Extract the (x, y) coordinate from the center of the cell holding the provided text.  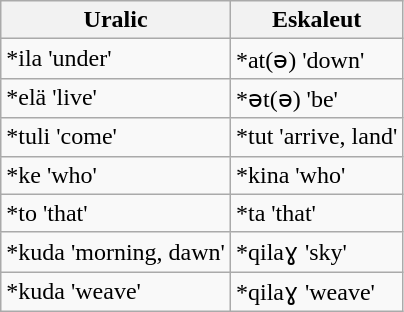
*kuda 'morning, dawn' (116, 252)
*qilaɣ 'sky' (316, 252)
Eskaleut (316, 20)
*tuli 'come' (116, 137)
*kuda 'weave' (116, 292)
*qilaɣ 'weave' (316, 292)
*ke 'who' (116, 175)
*ila 'under' (116, 59)
*kina 'who' (316, 175)
*tut 'arrive, land' (316, 137)
Uralic (116, 20)
*elä 'live' (116, 98)
*ǝt(ǝ) 'be' (316, 98)
*at(ǝ) 'down' (316, 59)
*ta 'that' (316, 213)
*to 'that' (116, 213)
